Scan for the cell matching the given text and deliver its [X, Y] coordinate at center. 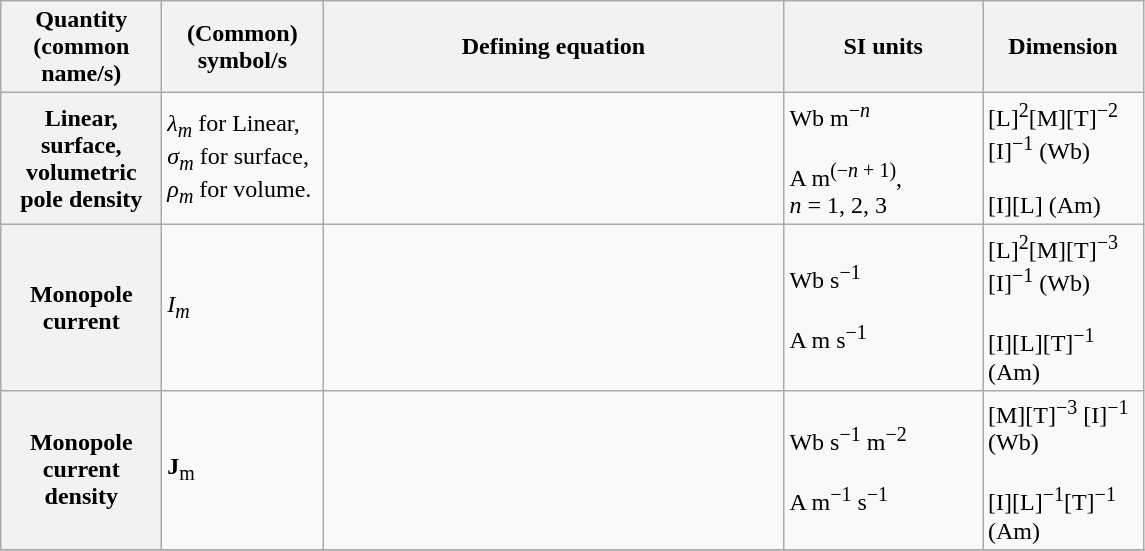
λm for Linear, σm for surface, ρm for volume. [242, 159]
Linear, surface, volumetric pole density [82, 159]
SI units [884, 47]
Jm [242, 470]
Quantity (common name/s) [82, 47]
Monopole current [82, 308]
Wb s−1 A m s−1 [884, 308]
Wb m−n A m(−n + 1), n = 1, 2, 3 [884, 159]
(Common) symbol/s [242, 47]
Monopole current density [82, 470]
[M][T]−3 [I]−1 (Wb)[I][L]−1[T]−1 (Am) [1062, 470]
Im [242, 308]
Defining equation [554, 47]
[L]2[M][T]−2 [I]−1 (Wb)[I][L] (Am) [1062, 159]
[L]2[M][T]−3 [I]−1 (Wb)[I][L][T]−1 (Am) [1062, 308]
Dimension [1062, 47]
Wb s−1 m−2 A m−1 s−1 [884, 470]
